Return the [X, Y] coordinate for the center point of the cell that contains the specified text.  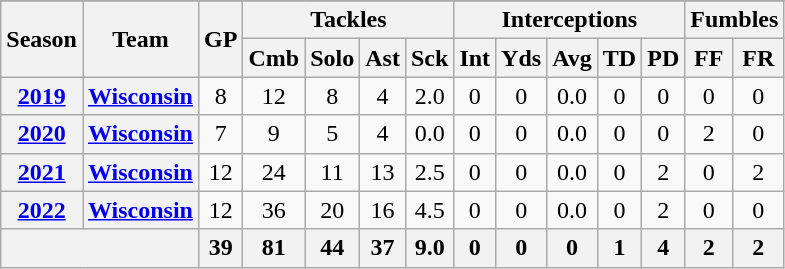
GP [220, 39]
Tackles [348, 20]
Team [140, 39]
37 [383, 248]
1 [619, 248]
36 [274, 210]
9.0 [429, 248]
FF [709, 58]
Sck [429, 58]
Interceptions [570, 20]
2022 [42, 210]
11 [332, 172]
39 [220, 248]
2021 [42, 172]
Avg [572, 58]
2.0 [429, 96]
PD [664, 58]
81 [274, 248]
13 [383, 172]
16 [383, 210]
Season [42, 39]
44 [332, 248]
Solo [332, 58]
Int [475, 58]
24 [274, 172]
2.5 [429, 172]
9 [274, 134]
4.5 [429, 210]
2020 [42, 134]
FR [758, 58]
Fumbles [734, 20]
Ast [383, 58]
TD [619, 58]
Yds [522, 58]
20 [332, 210]
2019 [42, 96]
5 [332, 134]
7 [220, 134]
Cmb [274, 58]
